For the text-containing cell, return its midpoint in [X, Y] coordinate format. 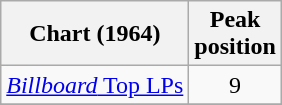
Chart (1964) [95, 34]
9 [235, 85]
Billboard Top LPs [95, 85]
Peakposition [235, 34]
